Return the (x, y) coordinate for the center point of the cell that contains the specified text.  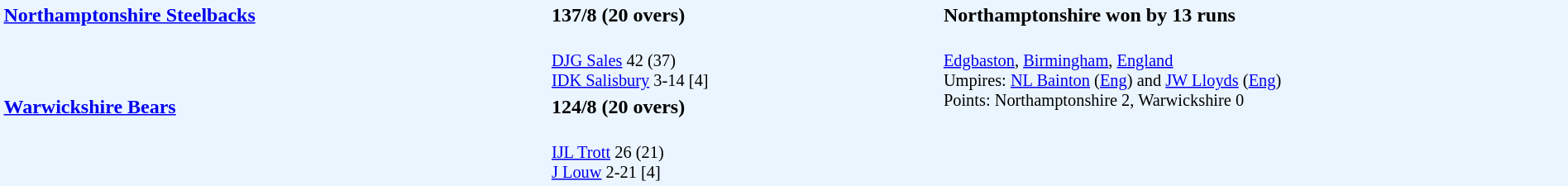
DJG Sales 42 (37) IDK Salisbury 3-14 [4] (744, 61)
Warwickshire Bears (275, 139)
Edgbaston, Birmingham, England Umpires: NL Bainton (Eng) and JW Lloyds (Eng) Points: Northamptonshire 2, Warwickshire 0 (1254, 107)
137/8 (20 overs) (744, 15)
Northamptonshire won by 13 runs (1254, 15)
124/8 (20 overs) (744, 107)
IJL Trott 26 (21) J Louw 2-21 [4] (744, 152)
Northamptonshire Steelbacks (275, 47)
